Search for the cell housing the specified text and yield its [X, Y] center coordinate. 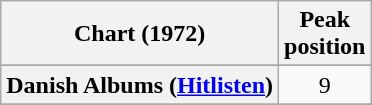
Danish Albums (Hitlisten) [140, 85]
9 [325, 85]
Peakposition [325, 34]
Chart (1972) [140, 34]
